Extract the (x, y) coordinate from the center of the cell holding the provided text.  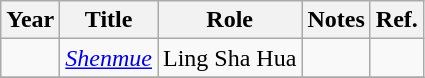
Year (30, 20)
Shenmue (109, 58)
Ling Sha Hua (230, 58)
Notes (336, 20)
Title (109, 20)
Ref. (396, 20)
Role (230, 20)
